Capture the cell that displays the provided text and extract its (x, y) central coordinate. 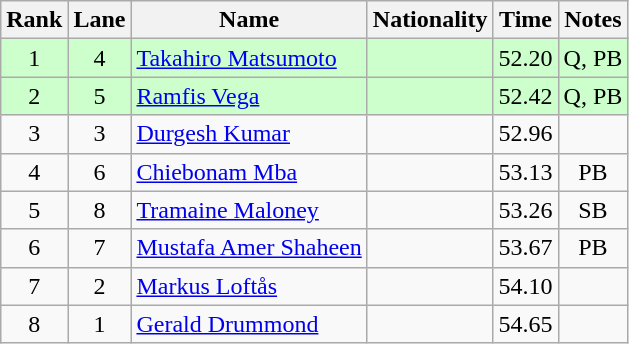
54.10 (526, 286)
Durgesh Kumar (249, 134)
Time (526, 20)
Rank (34, 20)
53.13 (526, 172)
Tramaine Maloney (249, 210)
Name (249, 20)
52.20 (526, 58)
Lane (100, 20)
Nationality (430, 20)
Gerald Drummond (249, 324)
Markus Loftås (249, 286)
53.26 (526, 210)
53.67 (526, 248)
Notes (593, 20)
52.42 (526, 96)
Takahiro Matsumoto (249, 58)
Mustafa Amer Shaheen (249, 248)
Ramfis Vega (249, 96)
54.65 (526, 324)
SB (593, 210)
Chiebonam Mba (249, 172)
52.96 (526, 134)
